Capture the cell that displays the provided text and extract its (x, y) central coordinate. 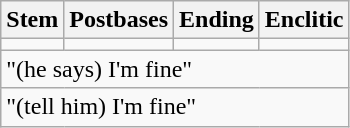
"(he says) I'm fine" (175, 69)
"(tell him) I'm fine" (175, 107)
Postbases (119, 20)
Stem (32, 20)
Enclitic (304, 20)
Ending (217, 20)
